Capture the cell that displays the provided text and extract its (x, y) central coordinate. 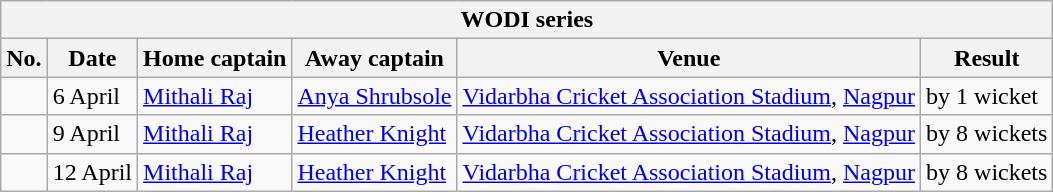
WODI series (527, 20)
6 April (92, 96)
Anya Shrubsole (374, 96)
Date (92, 58)
Venue (689, 58)
12 April (92, 172)
Result (987, 58)
9 April (92, 134)
Home captain (215, 58)
by 1 wicket (987, 96)
Away captain (374, 58)
No. (24, 58)
